Provide the [x, y] coordinate of the cell's center where the given text is located.  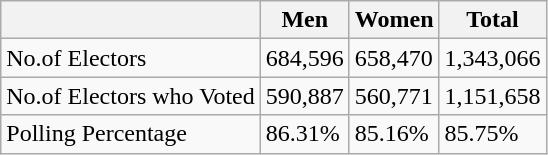
Men [304, 20]
1,343,066 [492, 58]
No.of Electors who Voted [130, 96]
560,771 [394, 96]
590,887 [304, 96]
1,151,658 [492, 96]
85.75% [492, 134]
Polling Percentage [130, 134]
658,470 [394, 58]
No.of Electors [130, 58]
Total [492, 20]
85.16% [394, 134]
86.31% [304, 134]
Women [394, 20]
684,596 [304, 58]
